Output the (x, y) coordinate of the center of the cell containing the given text.  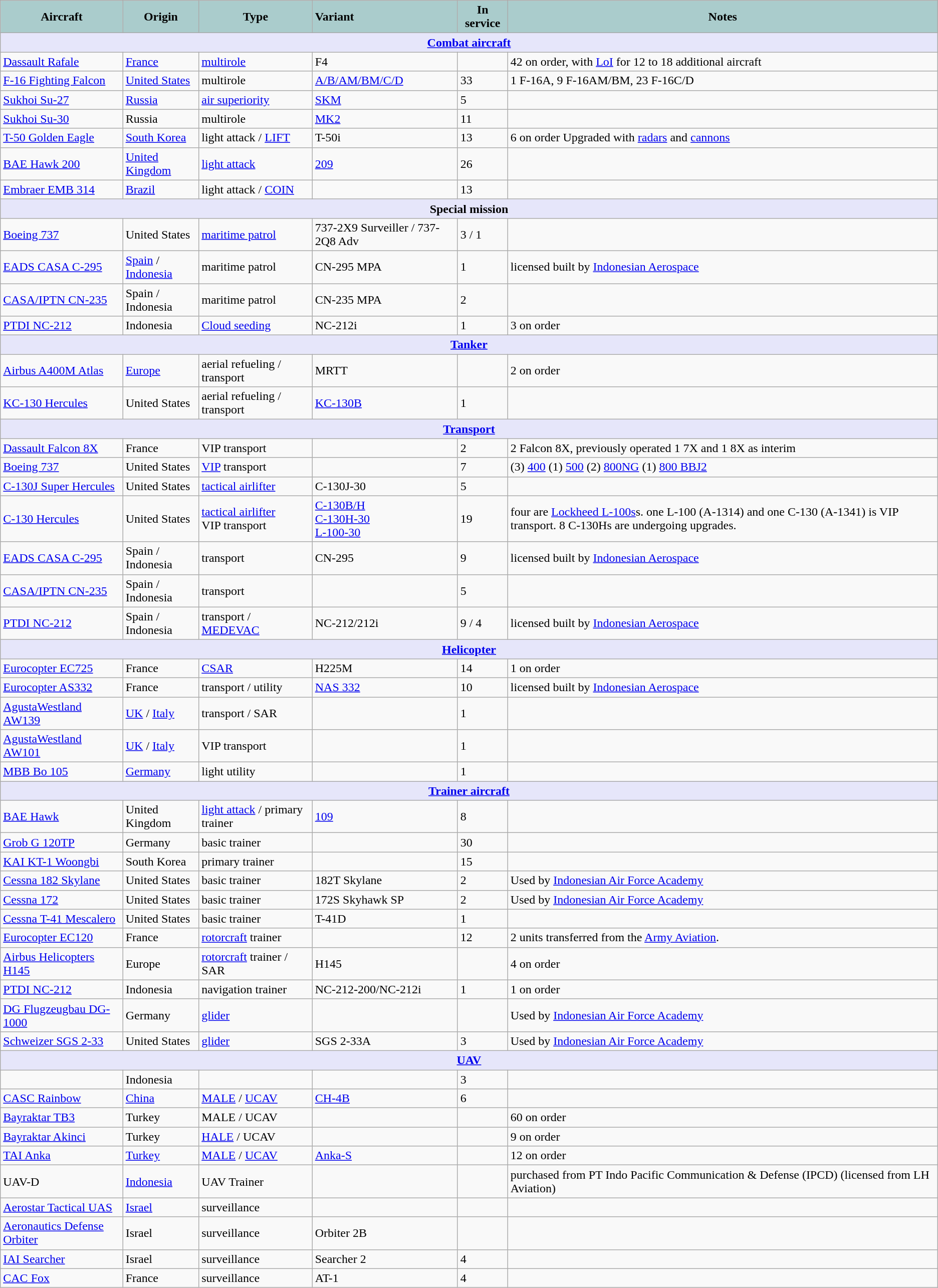
26 (483, 163)
MRTT (385, 371)
rotorcraft trainer (256, 938)
209 (385, 163)
Dassault Rafale (62, 62)
KAI KT-1 Woongbi (62, 862)
TAI Anka (62, 1156)
Special mission (469, 208)
transport / MEDEVAC (256, 623)
A/B/AM/BM/C/D (385, 81)
2 units transferred from the Army Aviation. (723, 938)
Anka-S (385, 1156)
9 on order (723, 1137)
12 (483, 938)
Airbus A400M Atlas (62, 371)
Grob G 120TP (62, 842)
Aeronautics Defense Orbiter (62, 1233)
Bayraktar Akinci (62, 1137)
Notes (723, 17)
C-130B/HC-130H-30L-100-30 (385, 519)
CASC Rainbow (62, 1099)
transport / SAR (256, 713)
CH-4B (385, 1099)
10 (483, 687)
14 (483, 668)
navigation trainer (256, 989)
tactical airlifter (256, 486)
Airbus Helicopters H145 (62, 963)
AT-1 (385, 1278)
light attack (256, 163)
NC-212/212i (385, 623)
(3) 400 (1) 500 (2) 800NG (1) 800 BBJ2 (723, 467)
NC-212-200/NC-212i (385, 989)
42 on order, with LoI for 12 to 18 additional aircraft (723, 62)
172S Skyhawk SP (385, 900)
purchased from PT Indo Pacific Communication & Defense (IPCD) (licensed from LH Aviation) (723, 1182)
SKM (385, 100)
SGS 2-33A (385, 1041)
19 (483, 519)
4 on order (723, 963)
KC-130 Hercules (62, 403)
NC-212i (385, 326)
2 Falcon 8X, previously operated 1 7X and 1 8X as interim (723, 448)
MK2 (385, 119)
Eurocopter AS332 (62, 687)
Trainer aircraft (469, 791)
IAI Searcher (62, 1259)
Variant (385, 17)
AgustaWestland AW139 (62, 713)
15 (483, 862)
Dassault Falcon 8X (62, 448)
Type (256, 17)
33 (483, 81)
Cessna T-41 Mescalero (62, 919)
UAV (469, 1060)
KC-130B (385, 403)
8 (483, 817)
UAV Trainer (256, 1182)
light attack / COIN (256, 189)
four are Lockheed L-100ss. one L-100 (A-1314) and one C-130 (A-1341) is VIP transport. 8 C-130Hs are undergoing upgrades. (723, 519)
rotorcraft trainer / SAR (256, 963)
T-50 Golden Eagle (62, 138)
Cessna 182 Skylane (62, 881)
11 (483, 119)
AgustaWestland AW101 (62, 746)
NAS 332 (385, 687)
Helicopter (469, 649)
transport / utility (256, 687)
7 (483, 467)
Cloud seeding (256, 326)
Cessna 172 (62, 900)
Tanker (469, 345)
Bayraktar TB3 (62, 1118)
BAE Hawk (62, 817)
Sukhoi Su-27 (62, 100)
C-130J Super Hercules (62, 486)
H145 (385, 963)
MBB Bo 105 (62, 772)
UAV-D (62, 1182)
6 on order Upgraded with radars and cannons (723, 138)
3 on order (723, 326)
light attack / primary trainer (256, 817)
tactical airlifterVIP transport (256, 519)
CN-235 MPA (385, 300)
Eurocopter EC725 (62, 668)
CN-295 MPA (385, 267)
HALE / UCAV (256, 1137)
9 (483, 558)
In service (483, 17)
9 / 4 (483, 623)
Aircraft (62, 17)
T-50i (385, 138)
182T Skylane (385, 881)
F4 (385, 62)
12 on order (723, 1156)
1 F-16A, 9 F-16AM/BM, 23 F-16C/D (723, 81)
C-130J-30 (385, 486)
Combat aircraft (469, 43)
109 (385, 817)
CSAR (256, 668)
China (161, 1099)
737-2X9 Surveiller / 737-2Q8 Adv (385, 235)
F-16 Fighting Falcon (62, 81)
Aerostar Tactical UAS (62, 1207)
light utility (256, 772)
CN-295 (385, 558)
C-130 Hercules (62, 519)
Sukhoi Su-30 (62, 119)
2 on order (723, 371)
30 (483, 842)
Embraer EMB 314 (62, 189)
BAE Hawk 200 (62, 163)
H225M (385, 668)
Searcher 2 (385, 1259)
3 / 1 (483, 235)
CAC Fox (62, 1278)
6 (483, 1099)
light attack / LIFT (256, 138)
60 on order (723, 1118)
DG Flugzeugbau DG-1000 (62, 1015)
Orbiter 2B (385, 1233)
Schweizer SGS 2-33 (62, 1041)
Brazil (161, 189)
Eurocopter EC120 (62, 938)
Transport (469, 429)
air superiority (256, 100)
T-41D (385, 919)
primary trainer (256, 862)
Origin (161, 17)
